Pinpoint the cell where the given text exists, returning its (x, y) midpoint coordinate. 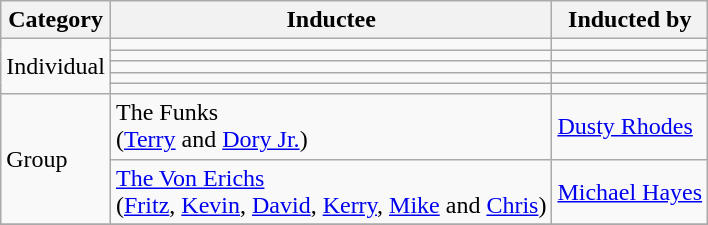
The Von Erichs(Fritz, Kevin, David, Kerry, Mike and Chris) (330, 192)
Individual (56, 66)
Dusty Rhodes (630, 126)
Group (56, 159)
The Funks(Terry and Dory Jr.) (330, 126)
Inducted by (630, 20)
Category (56, 20)
Inductee (330, 20)
Michael Hayes (630, 192)
